For the text-containing cell, return its midpoint in [X, Y] coordinate format. 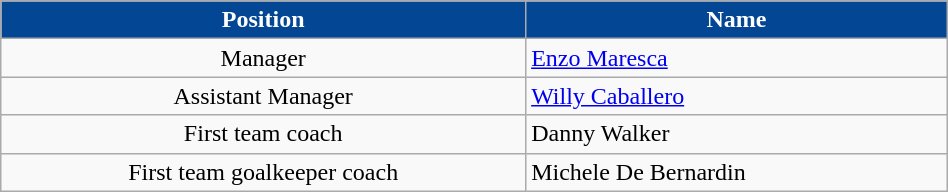
First team goalkeeper coach [264, 172]
First team coach [264, 134]
Michele De Bernardin [737, 172]
Assistant Manager [264, 96]
Position [264, 20]
Manager [264, 58]
Enzo Maresca [737, 58]
Danny Walker [737, 134]
Willy Caballero [737, 96]
Name [737, 20]
